Return [x, y] of the center of cell containing provided text 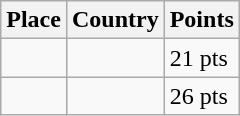
Points [202, 20]
26 pts [202, 96]
Place [34, 20]
21 pts [202, 58]
Country [115, 20]
